Pinpoint the cell where the given text exists, returning its [X, Y] midpoint coordinate. 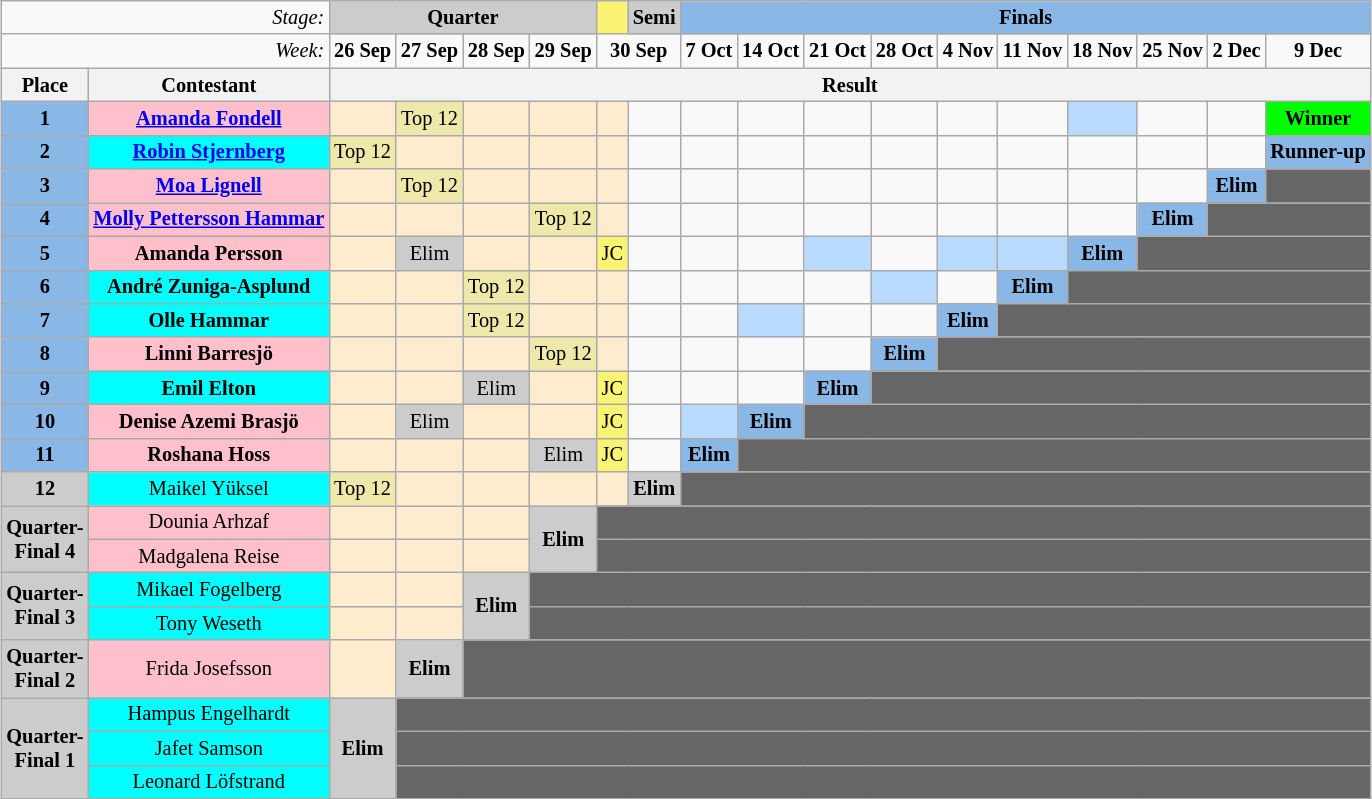
André Zuniga-Asplund [208, 287]
4 [44, 219]
30 Sep [639, 51]
12 [44, 489]
18 Nov [1102, 51]
Leonard Löfstrand [208, 782]
5 [44, 253]
Hampus Engelhardt [208, 714]
Jafet Samson [208, 748]
Dounia Arhzaf [208, 522]
Semi [654, 17]
26 Sep [362, 51]
4 Nov [968, 51]
Quarter-Final 1 [44, 748]
Quarter [463, 17]
Stage: [165, 17]
27 Sep [430, 51]
11 [44, 455]
28 Sep [496, 51]
10 [44, 421]
6 [44, 287]
21 Oct [838, 51]
2 Dec [1237, 51]
Moa Lignell [208, 186]
Quarter-Final 4 [44, 538]
14 Oct [770, 51]
Frida Josefsson [208, 669]
Robin Stjernberg [208, 152]
28 Oct [904, 51]
7 [44, 320]
Amanda Fondell [208, 118]
Finals [1026, 17]
29 Sep [564, 51]
Molly Pettersson Hammar [208, 219]
Contestant [208, 85]
Olle Hammar [208, 320]
25 Nov [1172, 51]
Linni Barresjö [208, 354]
Place [44, 85]
3 [44, 186]
Tony Weseth [208, 623]
Denise Azemi Brasjö [208, 421]
7 Oct [710, 51]
Mikael Fogelberg [208, 589]
Amanda Persson [208, 253]
Quarter-Final 2 [44, 669]
Madgalena Reise [208, 556]
9 Dec [1318, 51]
Quarter-Final 3 [44, 606]
11 Nov [1032, 51]
9 [44, 388]
Winner [1318, 118]
2 [44, 152]
Result [850, 85]
Maikel Yüksel [208, 489]
1 [44, 118]
Emil Elton [208, 388]
Roshana Hoss [208, 455]
Week: [165, 51]
8 [44, 354]
Runner-up [1318, 152]
